Pinpoint the cell where the given text exists, returning its [X, Y] midpoint coordinate. 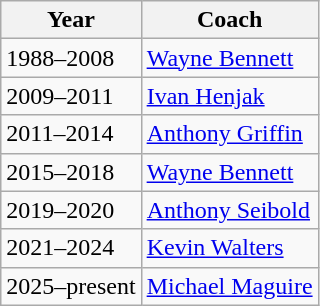
2009–2011 [71, 96]
2025–present [71, 286]
Anthony Griffin [230, 134]
Michael Maguire [230, 286]
Year [71, 20]
Coach [230, 20]
2019–2020 [71, 210]
Kevin Walters [230, 248]
2015–2018 [71, 172]
Ivan Henjak [230, 96]
1988–2008 [71, 58]
2021–2024 [71, 248]
Anthony Seibold [230, 210]
2011–2014 [71, 134]
